Pinpoint the cell where the given text exists, returning its [x, y] midpoint coordinate. 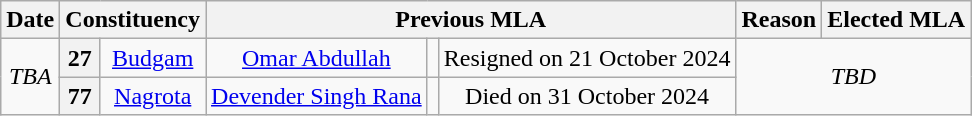
TBD [854, 77]
Budgam [153, 58]
Previous MLA [471, 20]
Resigned on 21 October 2024 [587, 58]
Died on 31 October 2024 [587, 96]
77 [80, 96]
Reason [779, 20]
Elected MLA [896, 20]
Devender Singh Rana [317, 96]
Omar Abdullah [317, 58]
Nagrota [153, 96]
27 [80, 58]
Constituency [133, 20]
Date [30, 20]
TBA [30, 77]
